Capture the cell that displays the provided text and extract its [X, Y] central coordinate. 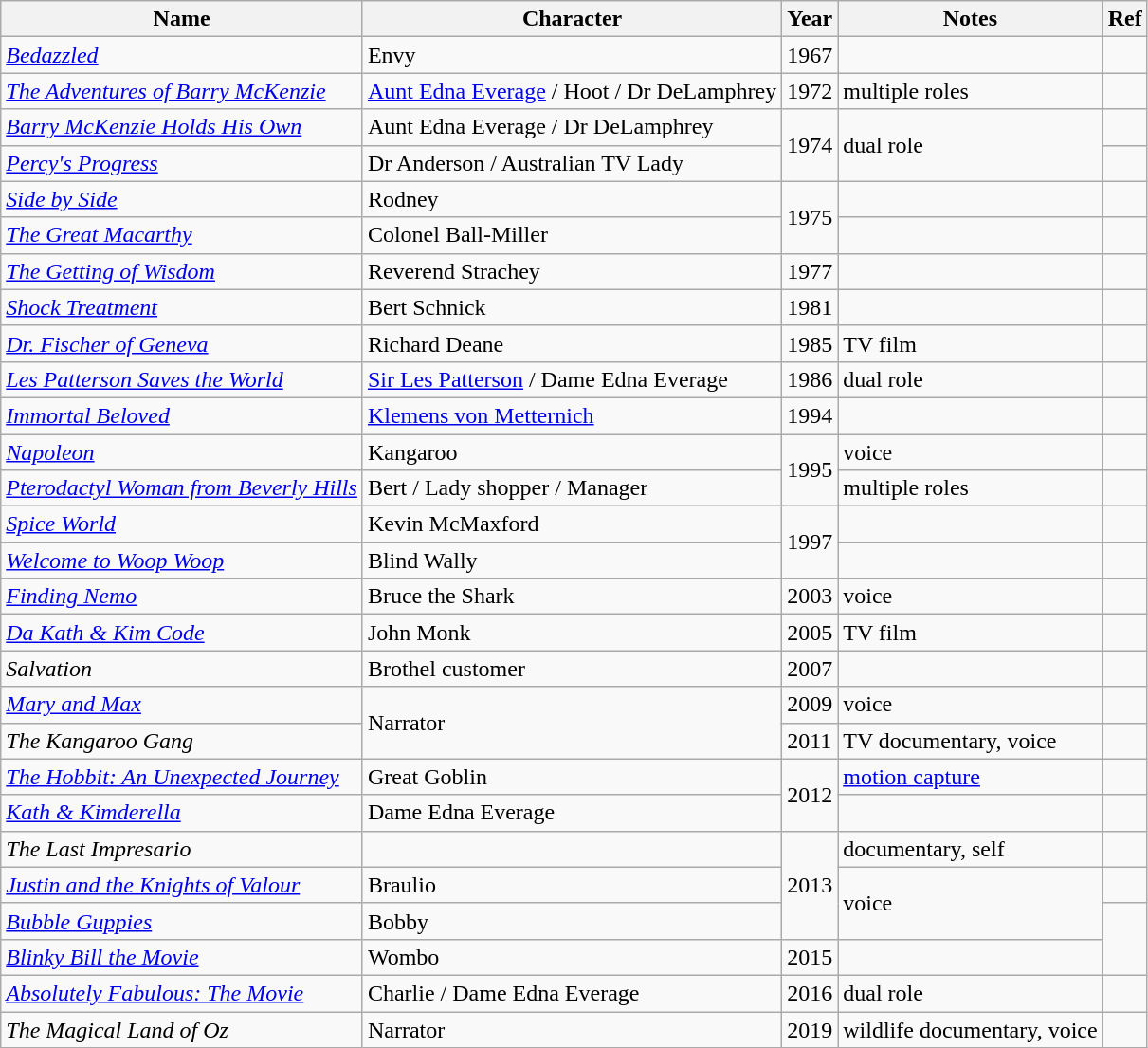
2011 [810, 741]
Side by Side [182, 199]
1986 [810, 379]
Bert Schnick [572, 307]
Dame Edna Everage [572, 813]
Finding Nemo [182, 597]
Klemens von Metternich [572, 415]
Ref [1124, 19]
2009 [810, 705]
Napoleon [182, 452]
The Magical Land of Oz [182, 1029]
Reverend Strachey [572, 271]
1981 [810, 307]
John Monk [572, 633]
2019 [810, 1029]
Mary and Max [182, 705]
Brothel customer [572, 669]
Rodney [572, 199]
2012 [810, 795]
1994 [810, 415]
Salvation [182, 669]
1972 [810, 91]
Shock Treatment [182, 307]
Absolutely Fabulous: The Movie [182, 993]
Spice World [182, 524]
wildlife documentary, voice [971, 1029]
Year [810, 19]
2015 [810, 957]
Bobby [572, 921]
Dr Anderson / Australian TV Lady [572, 163]
1975 [810, 217]
Charlie / Dame Edna Everage [572, 993]
Kevin McMaxford [572, 524]
Bedazzled [182, 55]
1974 [810, 145]
documentary, self [971, 849]
Les Patterson Saves the World [182, 379]
Character [572, 19]
Great Goblin [572, 777]
2016 [810, 993]
The Hobbit: An Unexpected Journey [182, 777]
1967 [810, 55]
The Adventures of Barry McKenzie [182, 91]
Dr. Fischer of Geneva [182, 343]
Blind Wally [572, 561]
Aunt Edna Everage / Dr DeLamphrey [572, 127]
Kath & Kimderella [182, 813]
Pterodactyl Woman from Beverly Hills [182, 488]
Da Kath & Kim Code [182, 633]
Sir Les Patterson / Dame Edna Everage [572, 379]
1997 [810, 542]
Welcome to Woop Woop [182, 561]
1985 [810, 343]
Immortal Beloved [182, 415]
2007 [810, 669]
motion capture [971, 777]
Bubble Guppies [182, 921]
1977 [810, 271]
Braulio [572, 885]
2005 [810, 633]
2003 [810, 597]
Blinky Bill the Movie [182, 957]
Name [182, 19]
Envy [572, 55]
Notes [971, 19]
The Last Impresario [182, 849]
The Getting of Wisdom [182, 271]
TV documentary, voice [971, 741]
Kangaroo [572, 452]
1995 [810, 470]
Justin and the Knights of Valour [182, 885]
Percy's Progress [182, 163]
The Great Macarthy [182, 235]
2013 [810, 885]
Bruce the Shark [572, 597]
The Kangaroo Gang [182, 741]
Colonel Ball-Miller [572, 235]
Bert / Lady shopper / Manager [572, 488]
Aunt Edna Everage / Hoot / Dr DeLamphrey [572, 91]
Wombo [572, 957]
Richard Deane [572, 343]
Barry McKenzie Holds His Own [182, 127]
